From the cell containing the given text, extract its center point as (X, Y) coordinate. 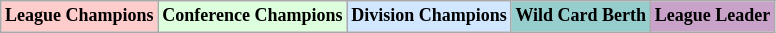
League Champions (80, 16)
Division Champions (429, 16)
League Leader (712, 16)
Conference Champions (252, 16)
Wild Card Berth (580, 16)
